Find where the given text appears and provide that cell's center as [X, Y] coordinate. 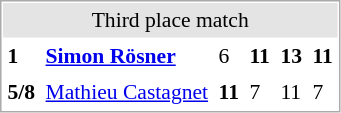
Simon Rösner [126, 56]
6 [228, 56]
Third place match [170, 20]
5/8 [22, 92]
1 [22, 56]
Mathieu Castagnet [126, 92]
13 [292, 56]
